Locate the cell with the specified text and output its [X, Y] center coordinate. 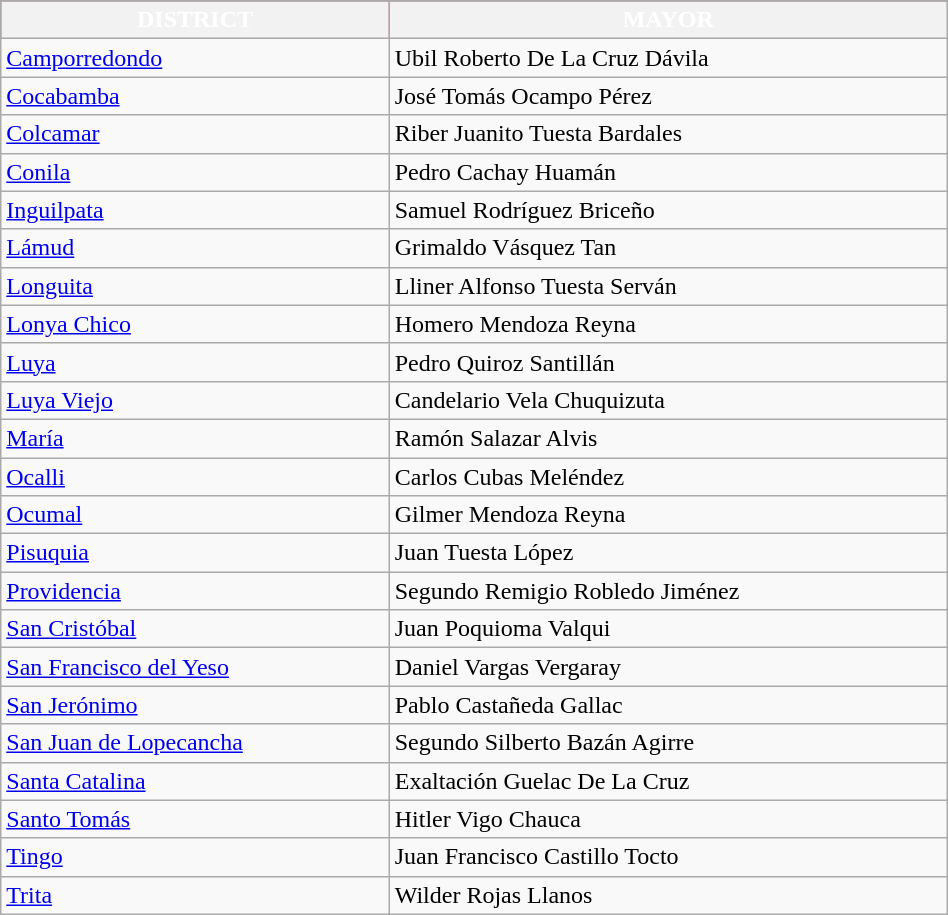
Lámud [195, 248]
Riber Juanito Tuesta Bardales [668, 134]
Homero Mendoza Reyna [668, 324]
Longuita [195, 286]
Daniel Vargas Vergaray [668, 667]
Lliner Alfonso Tuesta Serván [668, 286]
Grimaldo Vásquez Tan [668, 248]
San Jerónimo [195, 705]
Ubil Roberto De La Cruz Dávila [668, 58]
Luya [195, 362]
Inguilpata [195, 210]
Ramón Salazar Alvis [668, 438]
Juan Francisco Castillo Tocto [668, 857]
DISTRICT [195, 20]
Santo Tomás [195, 819]
Conila [195, 172]
Pablo Castañeda Gallac [668, 705]
San Juan de Lopecancha [195, 743]
MAYOR [668, 20]
Pedro Quiroz Santillán [668, 362]
Wilder Rojas Llanos [668, 895]
Lonya Chico [195, 324]
Colcamar [195, 134]
San Francisco del Yeso [195, 667]
Ocalli [195, 477]
Camporredondo [195, 58]
Carlos Cubas Meléndez [668, 477]
Segundo Remigio Robledo Jiménez [668, 591]
Santa Catalina [195, 781]
Providencia [195, 591]
Tingo [195, 857]
San Cristóbal [195, 629]
Pedro Cachay Huamán [668, 172]
Segundo Silberto Bazán Agirre [668, 743]
José Tomás Ocampo Pérez [668, 96]
Samuel Rodríguez Briceño [668, 210]
Hitler Vigo Chauca [668, 819]
María [195, 438]
Juan Tuesta López [668, 553]
Candelario Vela Chuquizuta [668, 400]
Luya Viejo [195, 400]
Trita [195, 895]
Cocabamba [195, 96]
Juan Poquioma Valqui [668, 629]
Gilmer Mendoza Reyna [668, 515]
Exaltación Guelac De La Cruz [668, 781]
Pisuquia [195, 553]
Ocumal [195, 515]
